Locate the cell with the specified text and output its (x, y) center coordinate. 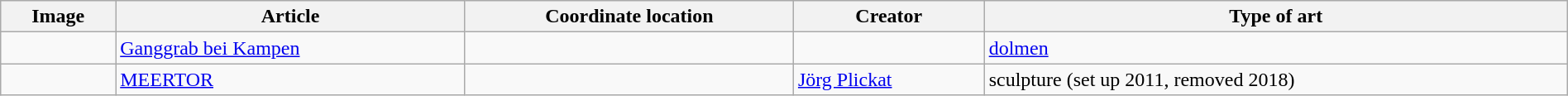
Jörg Plickat (888, 79)
MEERTOR (291, 79)
Type of art (1275, 17)
sculpture (set up 2011, removed 2018) (1275, 79)
Image (58, 17)
dolmen (1275, 48)
Article (291, 17)
Coordinate location (629, 17)
Ganggrab bei Kampen (291, 48)
Creator (888, 17)
